Provide the (x, y) coordinate of the cell's center where the given text is located.  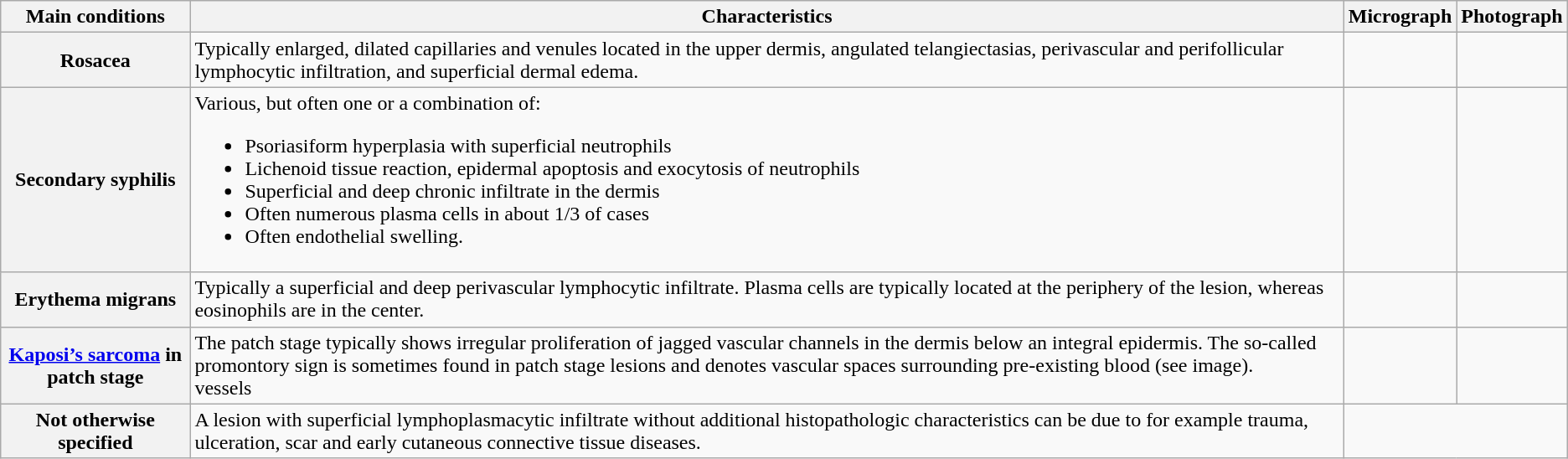
Photograph (1512, 17)
Not otherwise specified (95, 431)
Main conditions (95, 17)
Secondary syphilis (95, 179)
Erythema migrans (95, 300)
Rosacea (95, 60)
Micrograph (1400, 17)
Characteristics (767, 17)
Kaposi’s sarcoma in patch stage (95, 365)
